Return the (X, Y) coordinate for the center point of the cell that contains the specified text.  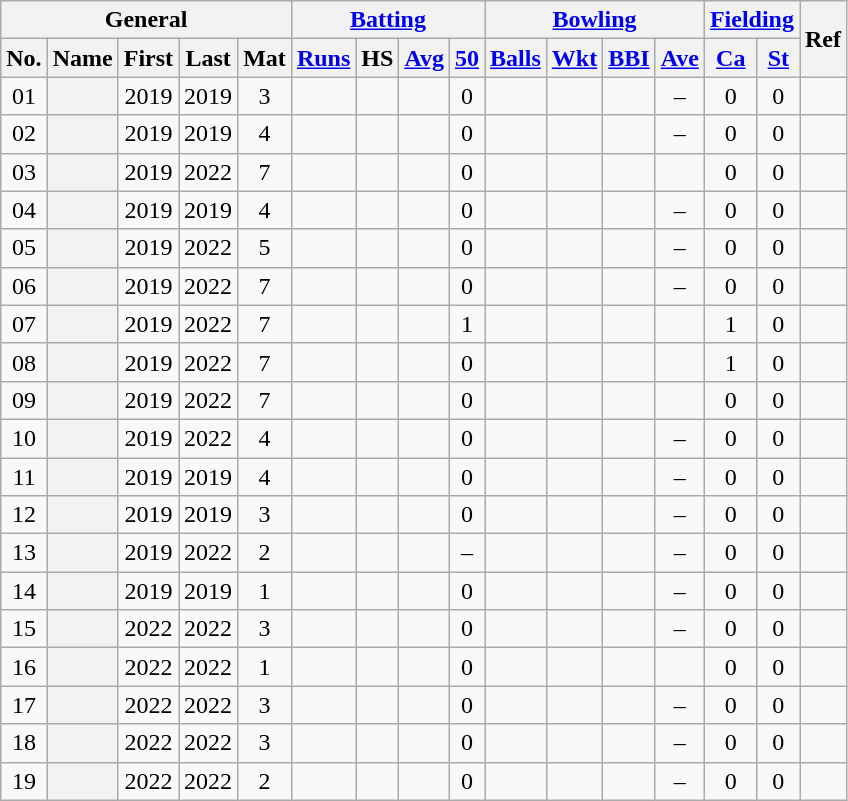
Ave (680, 58)
Mat (265, 58)
14 (24, 591)
15 (24, 629)
St (778, 58)
10 (24, 438)
Avg (424, 58)
No. (24, 58)
Ca (730, 58)
09 (24, 400)
16 (24, 667)
13 (24, 553)
18 (24, 743)
17 (24, 705)
Wkt (574, 58)
Fielding (752, 20)
HS (378, 58)
07 (24, 324)
Ref (824, 39)
50 (466, 58)
12 (24, 515)
Balls (516, 58)
19 (24, 781)
04 (24, 210)
08 (24, 362)
General (146, 20)
Bowling (595, 20)
11 (24, 477)
Runs (323, 58)
First (148, 58)
05 (24, 248)
5 (265, 248)
Last (208, 58)
02 (24, 134)
Name (82, 58)
06 (24, 286)
BBI (629, 58)
03 (24, 172)
Batting (388, 20)
01 (24, 96)
